Detect which cell encompasses the target text, then output its (x, y) center coordinate. 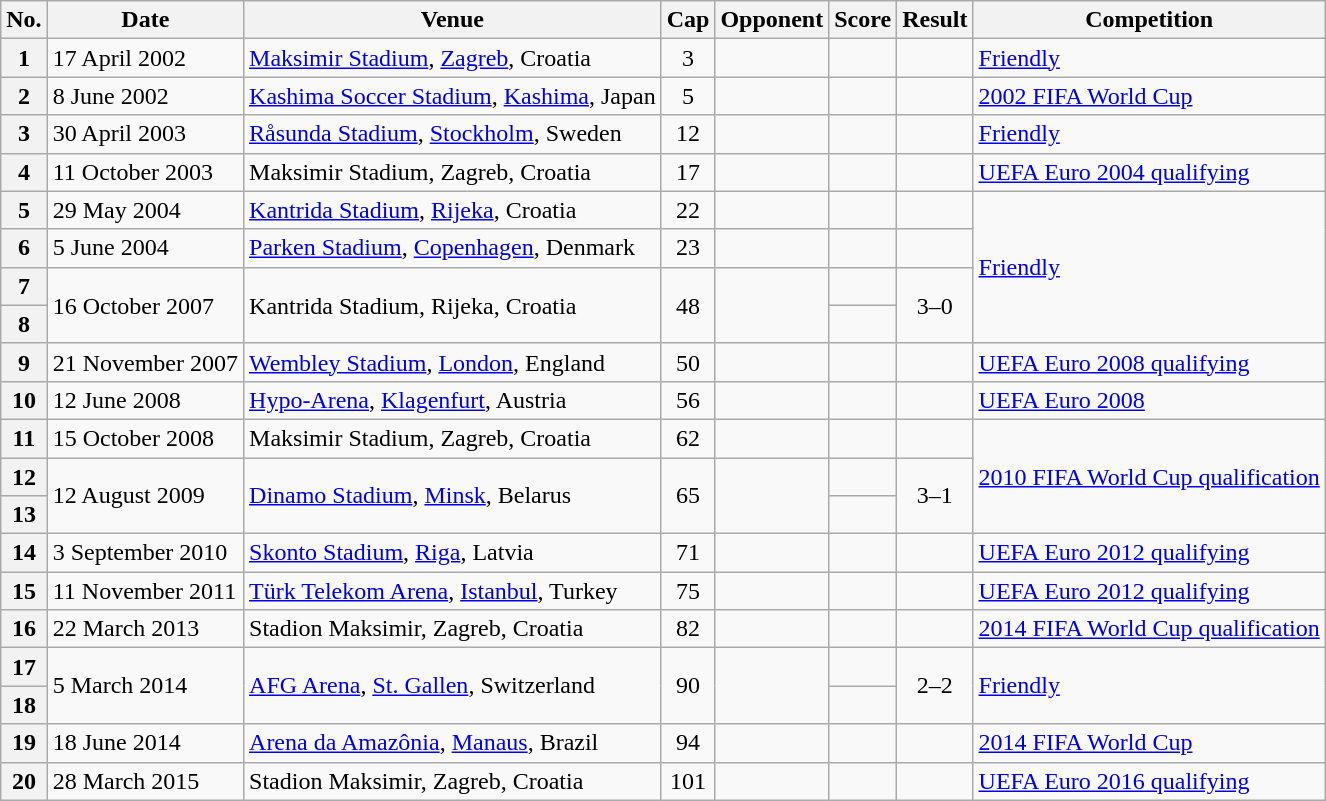
14 (24, 553)
11 (24, 438)
Kashima Soccer Stadium, Kashima, Japan (453, 96)
19 (24, 743)
15 October 2008 (145, 438)
Wembley Stadium, London, England (453, 362)
20 (24, 781)
2014 FIFA World Cup qualification (1149, 629)
10 (24, 400)
7 (24, 286)
Date (145, 20)
1 (24, 58)
Dinamo Stadium, Minsk, Belarus (453, 496)
90 (688, 686)
21 November 2007 (145, 362)
AFG Arena, St. Gallen, Switzerland (453, 686)
22 March 2013 (145, 629)
2 (24, 96)
18 June 2014 (145, 743)
13 (24, 515)
UEFA Euro 2008 qualifying (1149, 362)
UEFA Euro 2016 qualifying (1149, 781)
Hypo-Arena, Klagenfurt, Austria (453, 400)
5 March 2014 (145, 686)
Arena da Amazônia, Manaus, Brazil (453, 743)
Råsunda Stadium, Stockholm, Sweden (453, 134)
4 (24, 172)
30 April 2003 (145, 134)
28 March 2015 (145, 781)
65 (688, 496)
56 (688, 400)
71 (688, 553)
23 (688, 248)
Parken Stadium, Copenhagen, Denmark (453, 248)
2002 FIFA World Cup (1149, 96)
9 (24, 362)
15 (24, 591)
12 June 2008 (145, 400)
22 (688, 210)
8 (24, 324)
3 September 2010 (145, 553)
17 April 2002 (145, 58)
62 (688, 438)
82 (688, 629)
2–2 (935, 686)
Cap (688, 20)
8 June 2002 (145, 96)
Score (863, 20)
3–0 (935, 305)
3–1 (935, 496)
48 (688, 305)
UEFA Euro 2008 (1149, 400)
2010 FIFA World Cup qualification (1149, 476)
50 (688, 362)
Competition (1149, 20)
29 May 2004 (145, 210)
5 June 2004 (145, 248)
Venue (453, 20)
75 (688, 591)
Skonto Stadium, Riga, Latvia (453, 553)
11 November 2011 (145, 591)
Türk Telekom Arena, Istanbul, Turkey (453, 591)
6 (24, 248)
12 August 2009 (145, 496)
16 (24, 629)
101 (688, 781)
Result (935, 20)
UEFA Euro 2004 qualifying (1149, 172)
Opponent (772, 20)
18 (24, 705)
11 October 2003 (145, 172)
No. (24, 20)
94 (688, 743)
2014 FIFA World Cup (1149, 743)
16 October 2007 (145, 305)
